Extract the [X, Y] coordinate from the center of the cell holding the provided text.  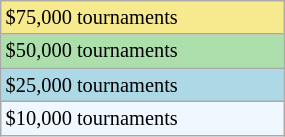
$75,000 tournaments [142, 17]
$25,000 tournaments [142, 85]
$50,000 tournaments [142, 51]
$10,000 tournaments [142, 118]
